Return (X, Y) of the center of cell containing provided text 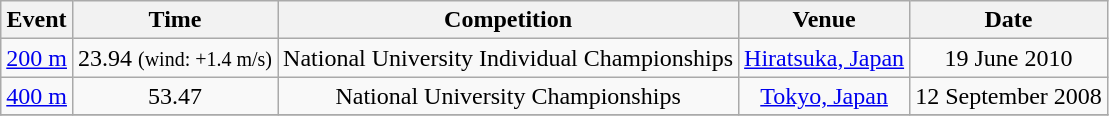
National University Championships (508, 96)
National University Individual Championships (508, 58)
200 m (37, 58)
53.47 (174, 96)
Time (174, 20)
Venue (824, 20)
400 m (37, 96)
Hiratsuka, Japan (824, 58)
Event (37, 20)
Competition (508, 20)
19 June 2010 (1009, 58)
Date (1009, 20)
Tokyo, Japan (824, 96)
12 September 2008 (1009, 96)
23.94 (wind: +1.4 m/s) (174, 58)
